Search for the cell housing the specified text and yield its (x, y) center coordinate. 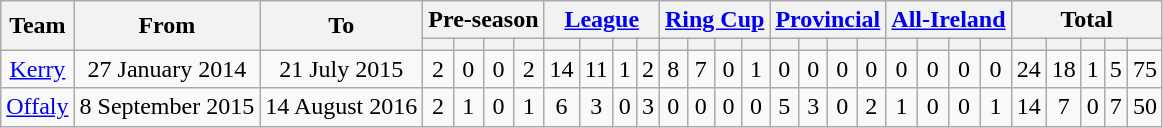
8 (673, 69)
Provincial (828, 20)
Ring Cup (714, 20)
27 January 2014 (167, 69)
League (602, 20)
6 (562, 107)
To (342, 26)
8 September 2015 (167, 107)
18 (1064, 69)
50 (1144, 107)
Kerry (38, 69)
11 (596, 69)
21 July 2015 (342, 69)
Pre-season (484, 20)
Offaly (38, 107)
75 (1144, 69)
14 August 2016 (342, 107)
All-Ireland (948, 20)
Total (1086, 20)
24 (1028, 69)
Team (38, 26)
From (167, 26)
